Return (X, Y) of the center of cell containing provided text 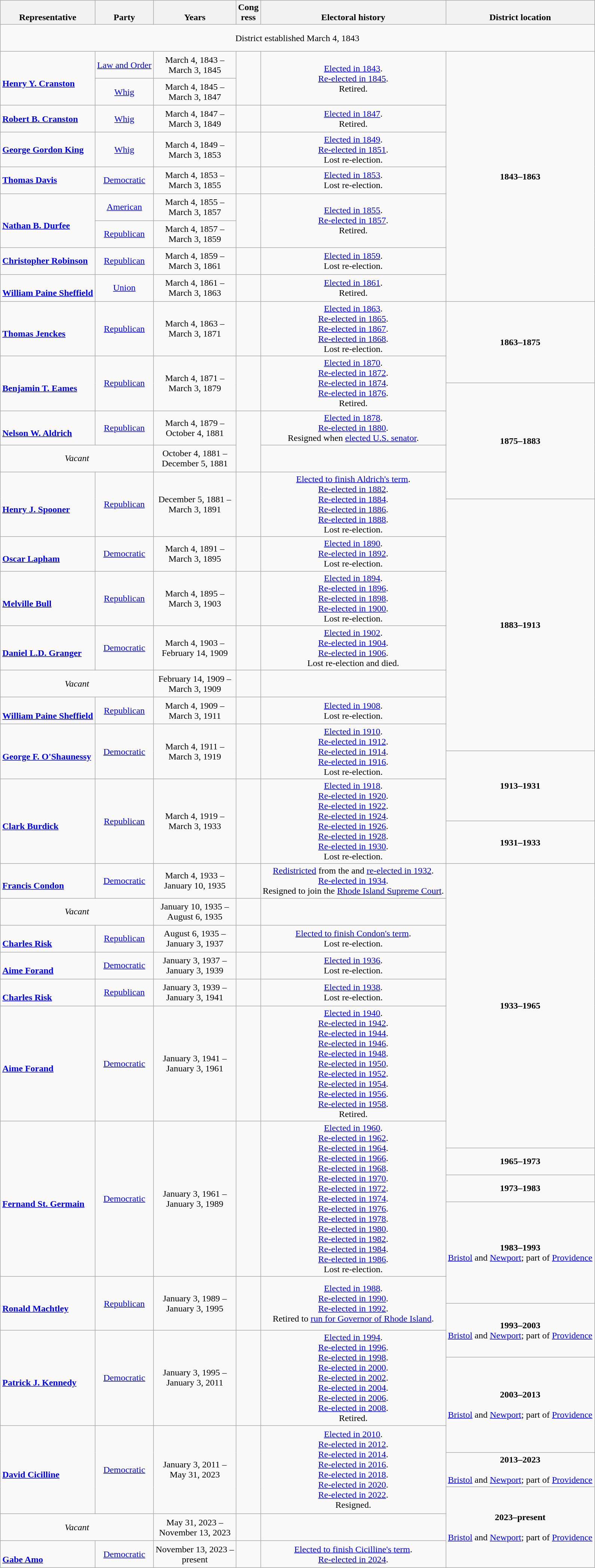
Union (124, 288)
Elected in 1870.Re-elected in 1872.Re-elected in 1874.Re-elected in 1876.Retired. (353, 383)
Christopher Robinson (48, 261)
March 4, 1879 –October 4, 1881 (195, 428)
1875–1883 (520, 441)
Elected in 1861.Retired. (353, 288)
Representative (48, 13)
Elected in 1859.Lost re-election. (353, 261)
2013–2023Bristol and Newport; part of Providence (520, 1470)
Fernand St. Germain (48, 1199)
Henry J. Spooner (48, 504)
Elected in 1878.Re-elected in 1880.Resigned when elected U.S. senator. (353, 428)
December 5, 1881 –March 3, 1891 (195, 504)
Patrick J. Kennedy (48, 1378)
March 4, 1871 –March 3, 1879 (195, 383)
March 4, 1891 –March 3, 1895 (195, 554)
January 3, 2011 –May 31, 2023 (195, 1470)
March 4, 1857 –March 3, 1859 (195, 234)
Congress (248, 13)
January 3, 1937 –January 3, 1939 (195, 966)
Elected in 2010.Re-elected in 2012.Re-elected in 2014.Re-elected in 2016.Re-elected in 2018.Re-elected in 2020.Re-elected in 2022.Resigned. (353, 1470)
January 3, 1941 –January 3, 1961 (195, 1064)
1843–1863 (520, 177)
Oscar Lapham (48, 554)
Melville Bull (48, 598)
January 3, 1939 –January 3, 1941 (195, 992)
August 6, 1935 –January 3, 1937 (195, 939)
January 3, 1989 –January 3, 1995 (195, 1304)
Elected to finish Cicilline's term.Re-elected in 2024. (353, 1554)
1973–1983 (520, 1188)
Elected in 1863.Re-elected in 1865.Re-elected in 1867.Re-elected in 1868.Lost re-election. (353, 329)
March 4, 1845 –March 3, 1847 (195, 92)
Party (124, 13)
District location (520, 13)
Elected in 1936.Lost re-election. (353, 966)
Elected to finish Aldrich's term.Re-elected in 1882.Re-elected in 1884.Re-elected in 1886.Re-elected in 1888.Lost re-election. (353, 504)
American (124, 207)
Nelson W. Aldrich (48, 428)
1883–1913 (520, 625)
Robert B. Cranston (48, 119)
Law and Order (124, 65)
January 10, 1935 –August 6, 1935 (195, 912)
Elected in 1910.Re-elected in 1912.Re-elected in 1914.Re-elected in 1916.Lost re-election. (353, 751)
March 4, 1859 –March 3, 1861 (195, 261)
Elected in 1855.Re-elected in 1857.Retired. (353, 221)
George F. O'Shaunessy (48, 751)
May 31, 2023 –November 13, 2023 (195, 1527)
March 4, 1847 –March 3, 1849 (195, 119)
Nathan B. Durfee (48, 221)
1983–1993Bristol and Newport; part of Providence (520, 1253)
George Gordon King (48, 150)
Elected in 1908.Lost re-election. (353, 711)
1993–2003Bristol and Newport; part of Providence (520, 1331)
Thomas Jenckes (48, 329)
Elected in 1853.Lost re-election. (353, 180)
Elected in 1988.Re-elected in 1990.Re-elected in 1992.Retired to run for Governor of Rhode Island. (353, 1304)
February 14, 1909 –March 3, 1909 (195, 684)
Gabe Amo (48, 1554)
March 4, 1843 –March 3, 1845 (195, 65)
Elected to finish Condon's term.Lost re-election. (353, 939)
Redistricted from the and re-elected in 1932.Re-elected in 1934.Resigned to join the Rhode Island Supreme Court. (353, 881)
Elected in 1918.Re-elected in 1920.Re-elected in 1922.Re-elected in 1924.Re-elected in 1926.Re-elected in 1928.Re-elected in 1930.Lost re-election. (353, 821)
Elected in 1849.Re-elected in 1851.Lost re-election. (353, 150)
Elected in 1938.Lost re-election. (353, 992)
October 4, 1881 –December 5, 1881 (195, 458)
March 4, 1911 –March 3, 1919 (195, 751)
March 4, 1933 –January 10, 1935 (195, 881)
Thomas Davis (48, 180)
Elected in 1902.Re-elected in 1904.Re-elected in 1906.Lost re-election and died. (353, 648)
Elected in 1894.Re-elected in 1896.Re-elected in 1898.Re-elected in 1900.Lost re-election. (353, 598)
January 3, 1995 –January 3, 2011 (195, 1378)
1863–1875 (520, 342)
March 4, 1909 –March 3, 1911 (195, 711)
March 4, 1895 –March 3, 1903 (195, 598)
District established March 4, 1843 (297, 38)
March 4, 1855 –March 3, 1857 (195, 207)
Benjamin T. Eames (48, 383)
Daniel L.D. Granger (48, 648)
March 4, 1903 –February 14, 1909 (195, 648)
Henry Y. Cranston (48, 79)
1931–1933 (520, 843)
March 4, 1849 –March 3, 1853 (195, 150)
2003–2013Bristol and Newport; part of Providence (520, 1405)
March 4, 1919 –March 3, 1933 (195, 821)
Francis Condon (48, 881)
Ronald Machtley (48, 1304)
2023–presentBristol and Newport; part of Providence (520, 1527)
Elected in 1847.Retired. (353, 119)
March 4, 1863 –March 3, 1871 (195, 329)
1933–1965 (520, 1006)
January 3, 1961 –January 3, 1989 (195, 1199)
March 4, 1861 –March 3, 1863 (195, 288)
Elected in 1843.Re-elected in 1845.Retired. (353, 79)
Electoral history (353, 13)
March 4, 1853 –March 3, 1855 (195, 180)
Elected in 1890.Re-elected in 1892.Lost re-election. (353, 554)
1913–1931 (520, 786)
Years (195, 13)
November 13, 2023 –present (195, 1554)
1965–1973 (520, 1162)
David Cicilline (48, 1470)
Clark Burdick (48, 821)
